Find where the given text appears and provide that cell's center as [X, Y] coordinate. 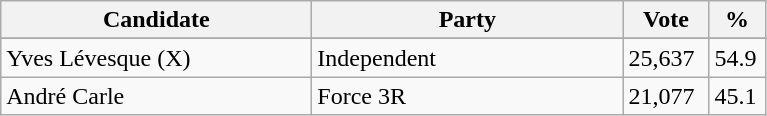
45.1 [737, 96]
21,077 [666, 96]
25,637 [666, 58]
Vote [666, 20]
Yves Lévesque (X) [156, 58]
% [737, 20]
Party [468, 20]
54.9 [737, 58]
Independent [468, 58]
Force 3R [468, 96]
Candidate [156, 20]
André Carle [156, 96]
